Return the (X, Y) coordinate for the center point of the cell that contains the specified text.  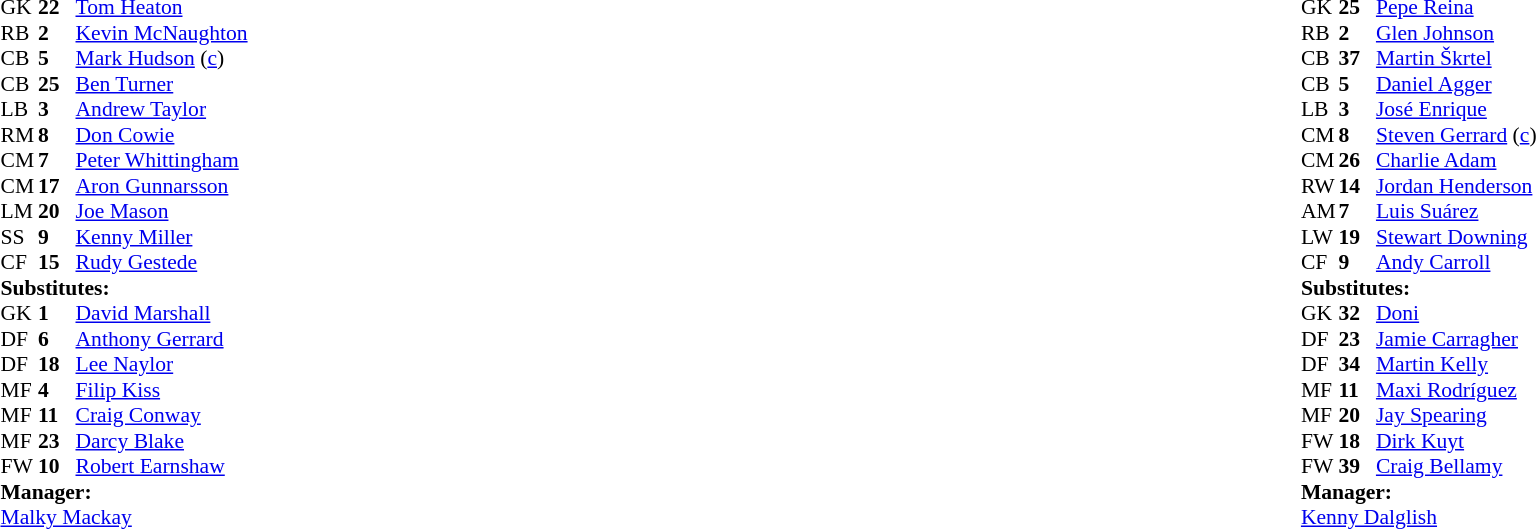
19 (1357, 237)
Filip Kiss (162, 390)
Lee Naylor (162, 365)
6 (57, 339)
26 (1357, 161)
Aron Gunnarsson (162, 186)
Rudy Gestede (162, 263)
14 (1357, 186)
34 (1357, 365)
15 (57, 263)
SS (19, 237)
Manager: (124, 492)
25 (57, 84)
RW (1320, 186)
39 (1357, 467)
Kenny Miller (162, 237)
Andrew Taylor (162, 109)
Ben Turner (162, 84)
17 (57, 186)
Craig Conway (162, 415)
Joe Mason (162, 211)
Robert Earnshaw (162, 467)
Kevin McNaughton (162, 33)
Darcy Blake (162, 441)
LW (1320, 237)
AM (1320, 211)
32 (1357, 313)
Anthony Gerrard (162, 339)
37 (1357, 59)
RM (19, 135)
Substitutes: (124, 288)
1 (57, 313)
LM (19, 211)
10 (57, 467)
4 (57, 390)
David Marshall (162, 313)
Don Cowie (162, 135)
Mark Hudson (c) (162, 59)
Peter Whittingham (162, 161)
